Pinpoint the cell where the given text exists, returning its (x, y) midpoint coordinate. 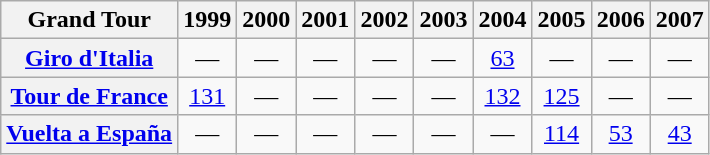
2004 (502, 20)
2005 (562, 20)
131 (208, 96)
132 (502, 96)
114 (562, 134)
2003 (444, 20)
53 (620, 134)
2001 (326, 20)
2007 (680, 20)
2006 (620, 20)
Grand Tour (90, 20)
Tour de France (90, 96)
125 (562, 96)
Vuelta a España (90, 134)
1999 (208, 20)
2002 (384, 20)
63 (502, 58)
2000 (266, 20)
Giro d'Italia (90, 58)
43 (680, 134)
